Scan for the cell matching the given text and deliver its [x, y] coordinate at center. 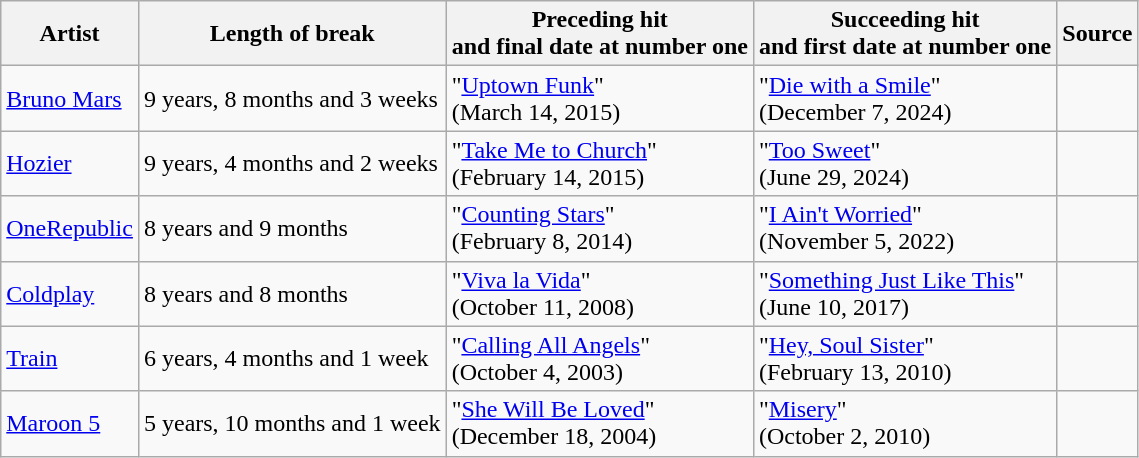
Train [70, 358]
"Take Me to Church"(February 14, 2015) [600, 164]
9 years, 4 months and 2 weeks [292, 164]
Artist [70, 34]
"She Will Be Loved"(December 18, 2004) [600, 424]
"Die with a Smile"(December 7, 2024) [904, 98]
"Too Sweet"(June 29, 2024) [904, 164]
Preceding hitand final date at number one [600, 34]
Bruno Mars [70, 98]
Maroon 5 [70, 424]
Coldplay [70, 294]
6 years, 4 months and 1 week [292, 358]
8 years and 9 months [292, 228]
9 years, 8 months and 3 weeks [292, 98]
5 years, 10 months and 1 week [292, 424]
Source [1098, 34]
Hozier [70, 164]
"Something Just Like This"(June 10, 2017) [904, 294]
"Calling All Angels"(October 4, 2003) [600, 358]
"Viva la Vida"(October 11, 2008) [600, 294]
"Hey, Soul Sister"(February 13, 2010) [904, 358]
"Misery"(October 2, 2010) [904, 424]
"Counting Stars"(February 8, 2014) [600, 228]
"I Ain't Worried"(November 5, 2022) [904, 228]
8 years and 8 months [292, 294]
Length of break [292, 34]
Succeeding hitand first date at number one [904, 34]
"Uptown Funk"(March 14, 2015) [600, 98]
OneRepublic [70, 228]
